Pinpoint the cell where the given text exists, returning its (X, Y) midpoint coordinate. 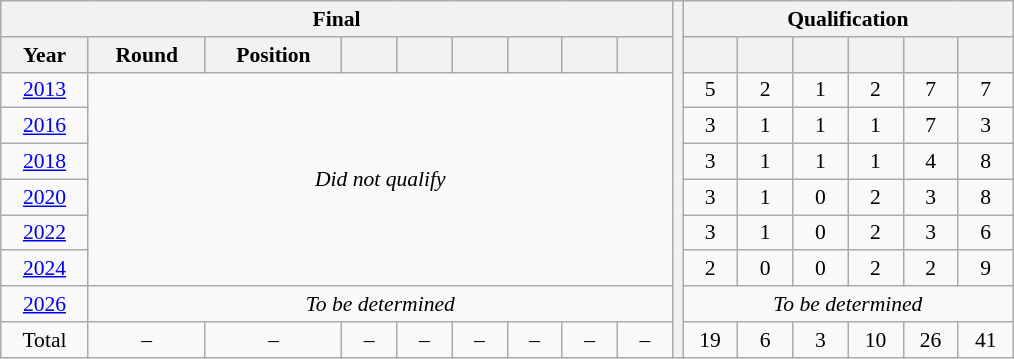
Total (44, 340)
5 (710, 90)
2024 (44, 269)
2020 (44, 197)
10 (876, 340)
Final (337, 19)
Round (146, 55)
9 (986, 269)
Qualification (848, 19)
19 (710, 340)
2026 (44, 304)
2016 (44, 126)
41 (986, 340)
4 (930, 162)
Did not qualify (380, 179)
2022 (44, 233)
Year (44, 55)
2013 (44, 90)
26 (930, 340)
Position (273, 55)
2018 (44, 162)
